From the cell containing the given text, extract its center point as [x, y] coordinate. 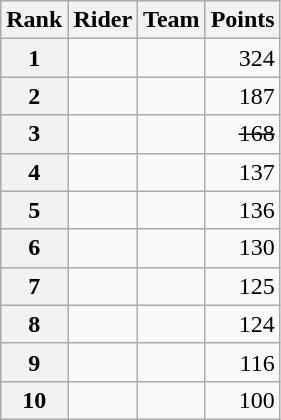
2 [34, 96]
125 [242, 286]
Team [172, 20]
6 [34, 248]
187 [242, 96]
10 [34, 400]
137 [242, 172]
124 [242, 324]
9 [34, 362]
168 [242, 134]
Rider [103, 20]
8 [34, 324]
Rank [34, 20]
5 [34, 210]
4 [34, 172]
116 [242, 362]
136 [242, 210]
Points [242, 20]
324 [242, 58]
130 [242, 248]
1 [34, 58]
7 [34, 286]
3 [34, 134]
100 [242, 400]
